Detect which cell encompasses the target text, then output its [x, y] center coordinate. 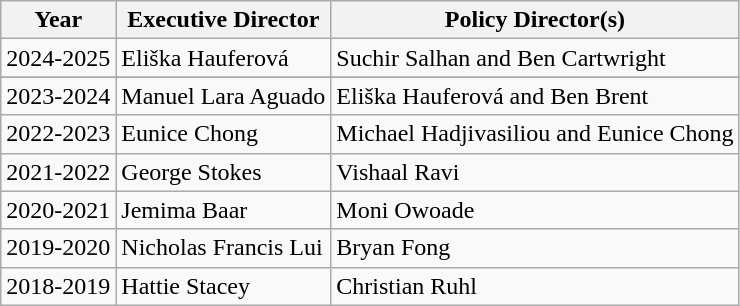
2019-2020 [58, 248]
Year [58, 20]
Bryan Fong [535, 248]
2022-2023 [58, 134]
Policy Director(s) [535, 20]
Eliška Hauferová [224, 58]
2024-2025 [58, 58]
Suchir Salhan and Ben Cartwright [535, 58]
Vishaal Ravi [535, 172]
2018-2019 [58, 286]
Nicholas Francis Lui [224, 248]
Moni Owoade [535, 210]
2020-2021 [58, 210]
2023-2024 [58, 96]
Jemima Baar [224, 210]
Hattie Stacey [224, 286]
Christian Ruhl [535, 286]
Manuel Lara Aguado [224, 96]
Eliška Hauferová and Ben Brent [535, 96]
2021-2022 [58, 172]
Eunice Chong [224, 134]
Executive Director [224, 20]
George Stokes [224, 172]
Michael Hadjivasiliou and Eunice Chong [535, 134]
